Output the (x, y) coordinate of the center of the cell containing the given text.  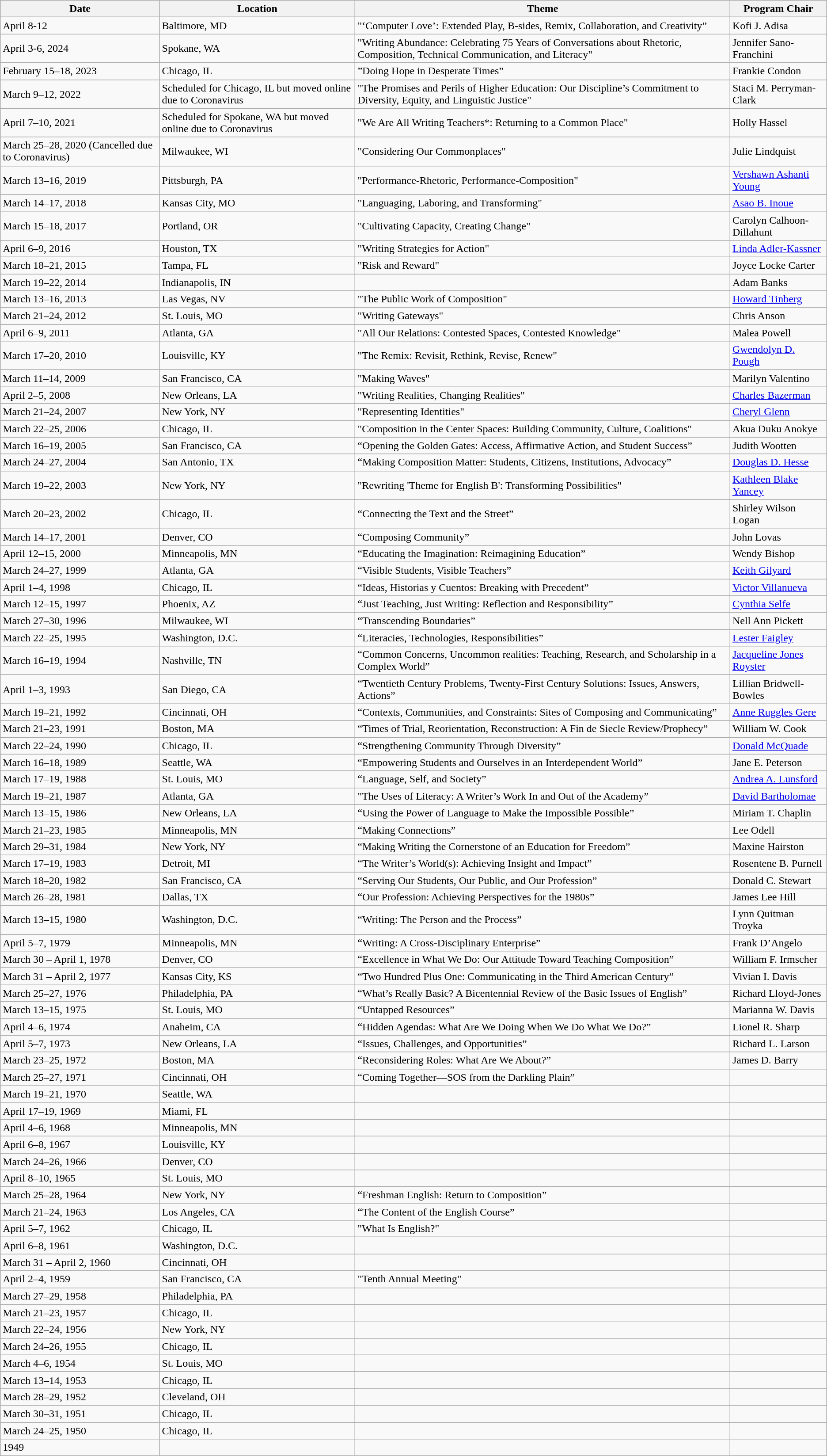
April 8-12 (80, 26)
"Languaging, Laboring, and Transforming" (542, 203)
Scheduled for Chicago, IL but moved online due to Coronavirus (257, 94)
March 31 – April 2, 1960 (80, 1262)
March 27–30, 1996 (80, 621)
Frank D’Angelo (778, 943)
March 18–20, 1982 (80, 880)
“Contexts, Communities, and Constraints: Sites of Composing and Communicating” (542, 712)
Charles Bazerman (778, 395)
March 25–28, 2020 (Cancelled due to Coronavirus) (80, 151)
"‘Computer Love’: Extended Play, B-sides, Remix, Collaboration, and Creativity” (542, 26)
Carolyn Calhoon-Dillahunt (778, 225)
Theme (542, 9)
March 4–6, 1954 (80, 1363)
Frankie Condon (778, 71)
“Common Concerns, Uncommon realities: Teaching, Research, and Scholarship in a Complex World” (542, 660)
March 22–25, 1995 (80, 638)
James Lee Hill (778, 897)
"Risk and Reward" (542, 265)
"Performance-Rhetoric, Performance-Composition" (542, 180)
“Untapped Resources” (542, 1010)
Joyce Locke Carter (778, 265)
"Writing Gateways" (542, 316)
“Visible Students, Visible Teachers” (542, 570)
March 13–16, 2013 (80, 299)
March 13–15, 1986 (80, 813)
“Strengthening Community Through Diversity” (542, 746)
April 3-6, 2024 (80, 49)
Keith Gilyard (778, 570)
March 24–25, 1950 (80, 1431)
William W. Cook (778, 729)
Cynthia Selfe (778, 604)
March 21–24, 1963 (80, 1212)
March 25–27, 1976 (80, 993)
"The Remix: Revisit, Rethink, Revise, Renew" (542, 355)
March 21–24, 2012 (80, 316)
“Issues, Challenges, and Opportunities” (542, 1044)
Kathleen Blake Yancey (778, 485)
“Using the Power of Language to Make the Impossible Possible” (542, 813)
“Making Composition Matter: Students, Citizens, Institutions, Advocacy” (542, 462)
Location (257, 9)
April 6–9, 2011 (80, 333)
Anne Ruggles Gere (778, 712)
“Writing: A Cross-Disciplinary Enterprise” (542, 943)
March 16–19, 2005 (80, 446)
"Cultivating Capacity, Creating Change" (542, 225)
“Just Teaching, Just Writing: Reflection and Responsibility” (542, 604)
March 19–21, 1987 (80, 796)
“Writing: The Person and the Process” (542, 920)
David Bartholomae (778, 796)
March 14–17, 2018 (80, 203)
March 26–28, 1981 (80, 897)
“Making Writing the Cornerstone of an Education for Freedom” (542, 846)
Kansas City, KS (257, 976)
Vershawn Ashanti Young (778, 180)
“Educating the Imagination: Reimagining Education” (542, 553)
Andrea A. Lunsford (778, 779)
March 30 – April 1, 1978 (80, 960)
“Composing Community” (542, 537)
"The Uses of Literacy: A Writer’s Work In and Out of the Academy” (542, 796)
Lee Odell (778, 830)
April 2–4, 1959 (80, 1279)
Miami, FL (257, 1111)
“Empowering Students and Ourselves in an Interdependent World” (542, 762)
”Doing Hope in Desperate Times” (542, 71)
Indianapolis, IN (257, 282)
Judith Wootten (778, 446)
"Representing Identities" (542, 412)
March 12–15, 1997 (80, 604)
Jane E. Peterson (778, 762)
March 23–25, 1972 (80, 1060)
March 14–17, 2001 (80, 537)
Las Vegas, NV (257, 299)
March 15–18, 2017 (80, 225)
"Considering Our Commonplaces" (542, 151)
March 21–24, 2007 (80, 412)
"Composition in the Center Spaces: Building Community, Culture, Coalitions" (542, 429)
February 15–18, 2023 (80, 71)
John Lovas (778, 537)
“Times of Trial, Reorientation, Reconstruction: A Fin de Siecle Review/Prophecy” (542, 729)
“Two Hundred Plus One: Communicating in the Third American Century” (542, 976)
March 30–31, 1951 (80, 1414)
Kansas City, MO (257, 203)
"Tenth Annual Meeting" (542, 1279)
Akua Duku Anokye (778, 429)
April 6–8, 1961 (80, 1246)
March 17–19, 1983 (80, 863)
“Serving Our Students, Our Public, and Our Profession” (542, 880)
“Literacies, Technologies, Responsibilities” (542, 638)
March 19–21, 1992 (80, 712)
"Rewriting 'Theme for English B': Transforming Possibilities" (542, 485)
April 4–6, 1968 (80, 1128)
“Freshman English: Return to Composition” (542, 1195)
"The Promises and Perils of Higher Education: Our Discipline’s Commitment to Diversity, Equity, and Linguistic Justice" (542, 94)
March 24–26, 1966 (80, 1161)
Wendy Bishop (778, 553)
March 17–20, 2010 (80, 355)
March 24–27, 1999 (80, 570)
March 16–18, 1989 (80, 762)
April 1–3, 1993 (80, 690)
Jennifer Sano-Franchini (778, 49)
"All Our Relations: Contested Spaces, Contested Knowledge" (542, 333)
March 25–27, 1971 (80, 1077)
“Reconsidering Roles: What Are We About?” (542, 1060)
March 24–26, 1955 (80, 1346)
Maxine Hairston (778, 846)
“Twentieth Century Problems, Twenty-First Century Solutions: Issues, Answers, Actions” (542, 690)
"The Public Work of Composition" (542, 299)
Baltimore, MD (257, 26)
April 6–9, 2016 (80, 248)
Anaheim, CA (257, 1027)
March 21–23, 1985 (80, 830)
“The Writer’s World(s): Achieving Insight and Impact” (542, 863)
“Connecting the Text and the Street” (542, 514)
Date (80, 9)
Chris Anson (778, 316)
“Language, Self, and Society” (542, 779)
April 8–10, 1965 (80, 1178)
April 2–5, 2008 (80, 395)
March 16–19, 1994 (80, 660)
San Diego, CA (257, 690)
March 21–23, 1991 (80, 729)
James D. Barry (778, 1060)
Portland, OR (257, 225)
March 11–14, 2009 (80, 378)
Scheduled for Spokane, WA but moved online due to Coronavirus (257, 123)
“Hidden Agendas: What Are We Doing When We Do What We Do?” (542, 1027)
"Making Waves" (542, 378)
"Writing Strategies for Action" (542, 248)
Asao B. Inoue (778, 203)
April 6–8, 1967 (80, 1144)
Vivian I. Davis (778, 976)
Victor Villanueva (778, 587)
Jacqueline Jones Royster (778, 660)
March 31 – April 2, 1977 (80, 976)
Richard Lloyd-Jones (778, 993)
Phoenix, AZ (257, 604)
Dallas, TX (257, 897)
Detroit, MI (257, 863)
March 19–21, 1970 (80, 1094)
San Antonio, TX (257, 462)
Pittsburgh, PA (257, 180)
1949 (80, 1448)
Kofi J. Adisa (778, 26)
Spokane, WA (257, 49)
Program Chair (778, 9)
“Our Profession: Achieving Perspectives for the 1980s” (542, 897)
Lionel R. Sharp (778, 1027)
“Excellence in What We Do: Our Attitude Toward Teaching Composition” (542, 960)
Donald McQuade (778, 746)
Lynn Quitman Troyka (778, 920)
Malea Powell (778, 333)
Los Angeles, CA (257, 1212)
Julie Lindquist (778, 151)
Marianna W. Davis (778, 1010)
April 12–15, 2000 (80, 553)
“Ideas, Historias y Cuentos: Breaking with Precedent” (542, 587)
Douglas D. Hesse (778, 462)
March 28–29, 1952 (80, 1397)
March 27–29, 1958 (80, 1296)
Holly Hassel (778, 123)
April 5–7, 1979 (80, 943)
Nashville, TN (257, 660)
Lillian Bridwell-Bowles (778, 690)
April 4–6, 1974 (80, 1027)
March 13–14, 1953 (80, 1380)
March 24–27, 2004 (80, 462)
Marilyn Valentino (778, 378)
Donald C. Stewart (778, 880)
“Opening the Golden Gates: Access, Affirmative Action, and Student Success” (542, 446)
Rosentene B. Purnell (778, 863)
William F. Irmscher (778, 960)
Miriam T. Chaplin (778, 813)
April 17–19, 1969 (80, 1111)
March 22–24, 1990 (80, 746)
March 29–31, 1984 (80, 846)
March 21–23, 1957 (80, 1313)
April 1–4, 1998 (80, 587)
March 19–22, 2014 (80, 282)
April 5–7, 1962 (80, 1229)
April 5–7, 1973 (80, 1044)
March 13–15, 1975 (80, 1010)
"We Are All Writing Teachers*: Returning to a Common Place" (542, 123)
March 9–12, 2022 (80, 94)
Linda Adler-Kassner (778, 248)
Adam Banks (778, 282)
Lester Faigley (778, 638)
“What’s Really Basic? A Bicentennial Review of the Basic Issues of English” (542, 993)
Tampa, FL (257, 265)
Cleveland, OH (257, 1397)
"What Is English?" (542, 1229)
"Writing Realities, Changing Realities" (542, 395)
Nell Ann Pickett (778, 621)
Cheryl Glenn (778, 412)
Howard Tinberg (778, 299)
March 19–22, 2003 (80, 485)
Shirley Wilson Logan (778, 514)
April 7–10, 2021 (80, 123)
“Making Connections” (542, 830)
March 22–24, 1956 (80, 1330)
“Transcending Boundaries” (542, 621)
Gwendolyn D. Pough (778, 355)
“Coming Together—SOS from the Darkling Plain” (542, 1077)
March 13–15, 1980 (80, 920)
March 13–16, 2019 (80, 180)
“The Content of the English Course” (542, 1212)
"Writing Abundance: Celebrating 75 Years of Conversations about Rhetoric, Composition, Technical Communication, and Literacy" (542, 49)
March 17–19, 1988 (80, 779)
March 20–23, 2002 (80, 514)
March 25–28, 1964 (80, 1195)
March 18–21, 2015 (80, 265)
Richard L. Larson (778, 1044)
Staci M. Perryman-Clark (778, 94)
Houston, TX (257, 248)
March 22–25, 2006 (80, 429)
